Locate the cell with the specified text and output its [X, Y] center coordinate. 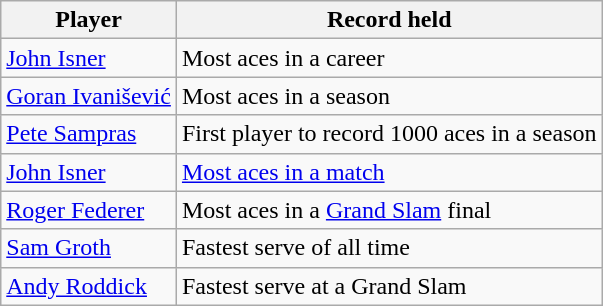
Record held [389, 20]
Sam Groth [89, 248]
Most aces in a Grand Slam final [389, 210]
Fastest serve of all time [389, 248]
Most aces in a career [389, 58]
Fastest serve at a Grand Slam [389, 286]
Most aces in a match [389, 172]
Player [89, 20]
Pete Sampras [89, 134]
Most aces in a season [389, 96]
First player to record 1000 aces in a season [389, 134]
Roger Federer [89, 210]
Goran Ivanišević [89, 96]
Andy Roddick [89, 286]
